Detect which cell encompasses the target text, then output its [X, Y] center coordinate. 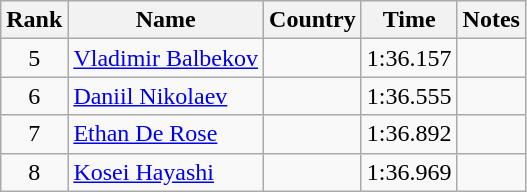
5 [34, 58]
Rank [34, 20]
1:36.555 [409, 96]
Time [409, 20]
Ethan De Rose [166, 134]
Notes [491, 20]
1:36.157 [409, 58]
Name [166, 20]
7 [34, 134]
1:36.969 [409, 172]
Kosei Hayashi [166, 172]
1:36.892 [409, 134]
Daniil Nikolaev [166, 96]
Vladimir Balbekov [166, 58]
8 [34, 172]
Country [313, 20]
6 [34, 96]
